Return the [X, Y] coordinate for the center point of the cell that contains the specified text.  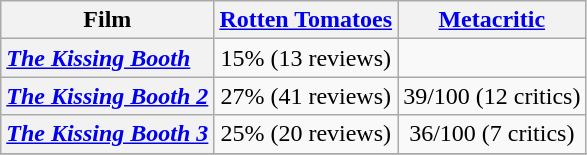
Metacritic [492, 20]
39/100 (12 critics) [492, 96]
27% (41 reviews) [306, 96]
25% (20 reviews) [306, 134]
Rotten Tomatoes [306, 20]
15% (13 reviews) [306, 58]
The Kissing Booth [108, 58]
Film [108, 20]
36/100 (7 critics) [492, 134]
The Kissing Booth 3 [108, 134]
The Kissing Booth 2 [108, 96]
